Identify which cell holds the provided text, then report its (x, y) central coordinate. 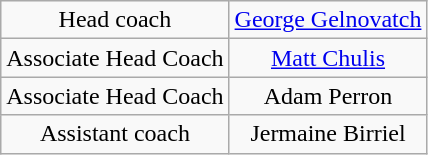
Matt Chulis (328, 58)
Head coach (115, 20)
Jermaine Birriel (328, 134)
Adam Perron (328, 96)
George Gelnovatch (328, 20)
Assistant coach (115, 134)
